Provide the [X, Y] coordinate of the cell's center where the given text is located.  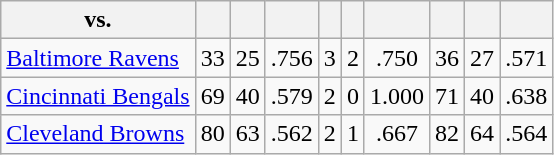
vs. [98, 20]
25 [248, 58]
.562 [292, 134]
.750 [396, 58]
.667 [396, 134]
69 [212, 96]
Baltimore Ravens [98, 58]
.571 [526, 58]
3 [330, 58]
1 [352, 134]
82 [446, 134]
33 [212, 58]
36 [446, 58]
Cleveland Browns [98, 134]
64 [482, 134]
80 [212, 134]
27 [482, 58]
0 [352, 96]
Cincinnati Bengals [98, 96]
.756 [292, 58]
.638 [526, 96]
63 [248, 134]
.564 [526, 134]
.579 [292, 96]
71 [446, 96]
1.000 [396, 96]
